Provide the [X, Y] coordinate of the cell's center where the given text is located.  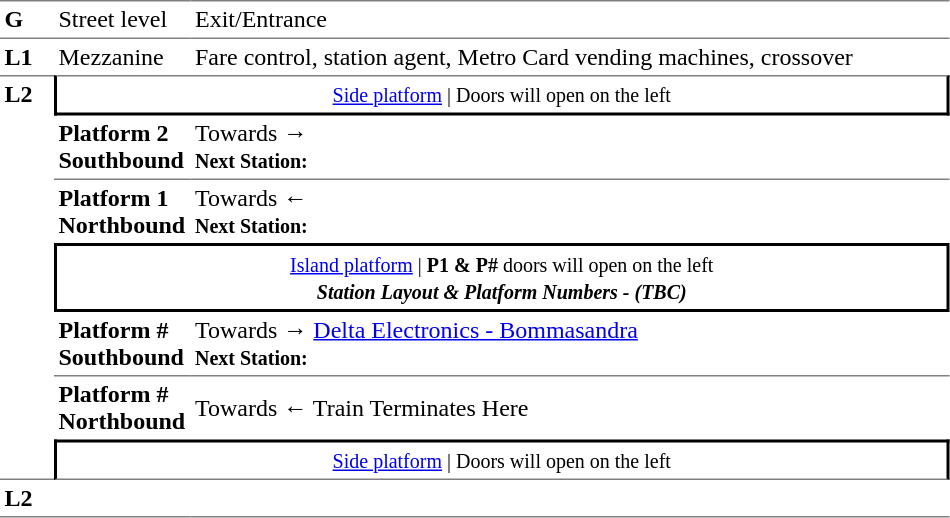
L1 [27, 57]
Island platform | P1 & P# doors will open on the left Station Layout & Platform Numbers - (TBC) [502, 278]
Fare control, station agent, Metro Card vending machines, crossover [570, 57]
Platform #Southbound [122, 344]
G [27, 20]
Towards ← Next Station: [570, 212]
Towards ← Train Terminates Here [570, 408]
Towards → Delta Electronics - BommasandraNext Station: [570, 344]
Platform 1Northbound [122, 212]
Platform 2Southbound [122, 148]
Street level [122, 20]
Exit/Entrance [570, 20]
Platform #Northbound [122, 408]
Mezzanine [122, 57]
Towards → Next Station: [570, 148]
